Pinpoint the cell where the given text exists, returning its [x, y] midpoint coordinate. 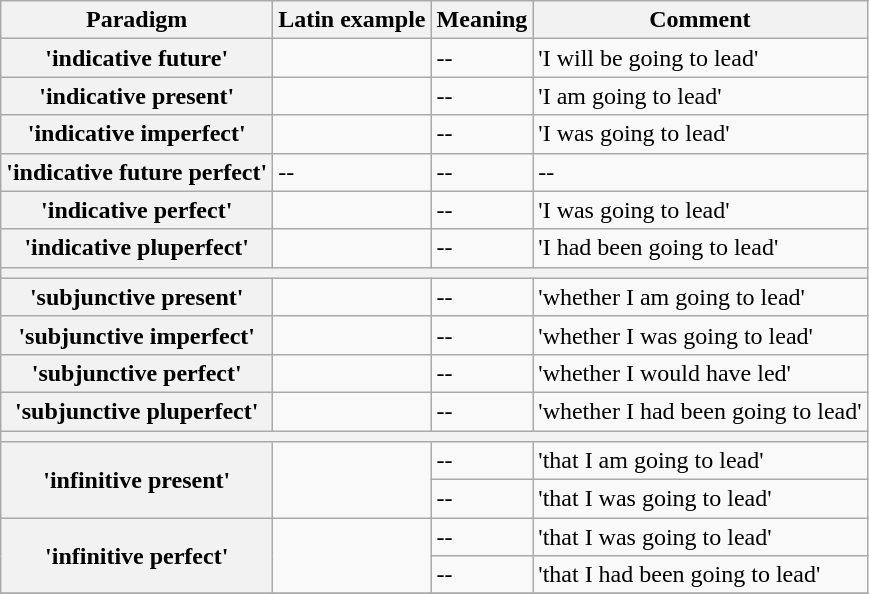
'subjunctive present' [137, 297]
'indicative future perfect' [137, 172]
Paradigm [137, 20]
'indicative future' [137, 58]
'I had been going to lead' [700, 248]
'subjunctive imperfect' [137, 335]
'whether I would have led' [700, 373]
Latin example [352, 20]
'whether I had been going to lead' [700, 411]
Meaning [482, 20]
'indicative imperfect' [137, 134]
'that I am going to lead' [700, 461]
Comment [700, 20]
'that I had been going to lead' [700, 575]
'infinitive perfect' [137, 556]
'subjunctive perfect' [137, 373]
'infinitive present' [137, 480]
'I am going to lead' [700, 96]
'indicative perfect' [137, 210]
'subjunctive pluperfect' [137, 411]
'whether I was going to lead' [700, 335]
'I will be going to lead' [700, 58]
'indicative present' [137, 96]
'whether I am going to lead' [700, 297]
'indicative pluperfect' [137, 248]
